Locate the cell with the specified text and output its [X, Y] center coordinate. 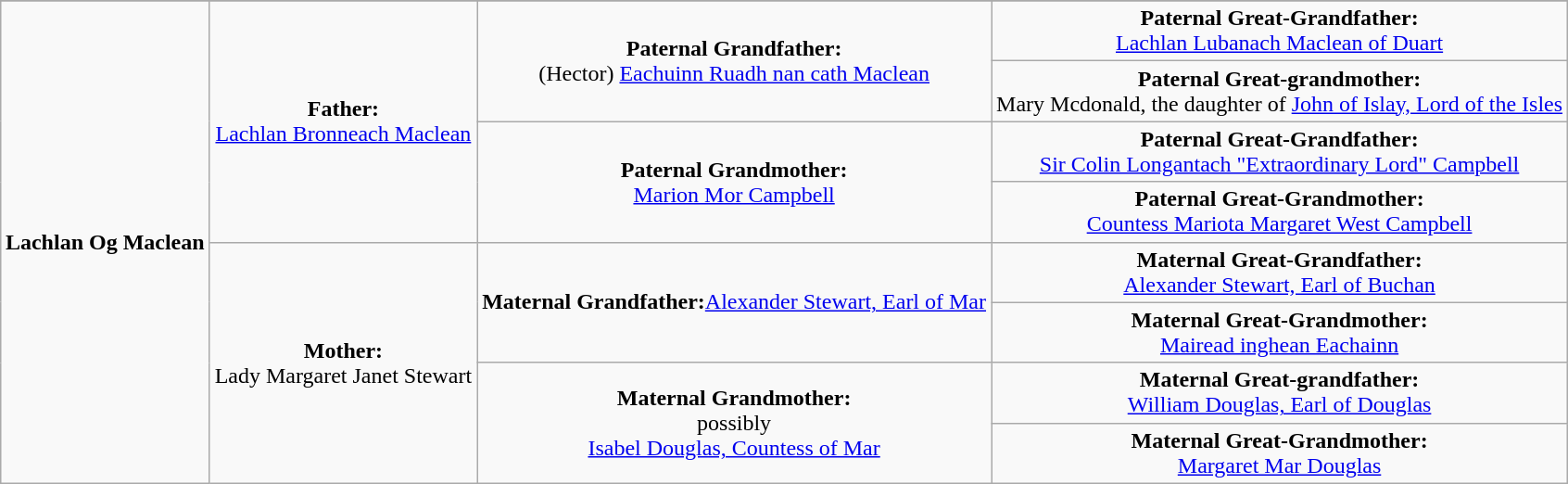
Paternal Great-grandmother:Mary Mcdonald, the daughter of John of Islay, Lord of the Isles [1280, 91]
Maternal Grandfather:Alexander Stewart, Earl of Mar [734, 302]
Maternal Great-Grandfather:Alexander Stewart, Earl of Buchan [1280, 273]
Paternal Great-Grandfather: Sir Colin Longantach "Extraordinary Lord" Campbell [1280, 152]
Maternal Grandmother:possiblyIsabel Douglas, Countess of Mar [734, 423]
Maternal Great-Grandmother: Margaret Mar Douglas [1280, 452]
Paternal Great-Grandfather:Lachlan Lubanach Maclean of Duart [1280, 32]
Paternal Grandmother: Marion Mor Campbell [734, 182]
Father:Lachlan Bronneach Maclean [343, 121]
Mother:Lady Margaret Janet Stewart [343, 363]
Maternal Great-Grandmother:Mairead inghean Eachainn [1280, 332]
Maternal Great-grandfather: William Douglas, Earl of Douglas [1280, 393]
Lachlan Og Maclean [105, 242]
Paternal Great-Grandmother: Countess Mariota Margaret West Campbell [1280, 211]
Paternal Grandfather: (Hector) Eachuinn Ruadh nan cath Maclean [734, 61]
